Detect which cell encompasses the target text, then output its [x, y] center coordinate. 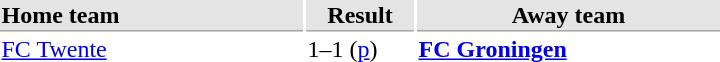
Home team [152, 16]
Away team [568, 16]
Result [360, 16]
